Locate the cell with the specified text and output its (X, Y) center coordinate. 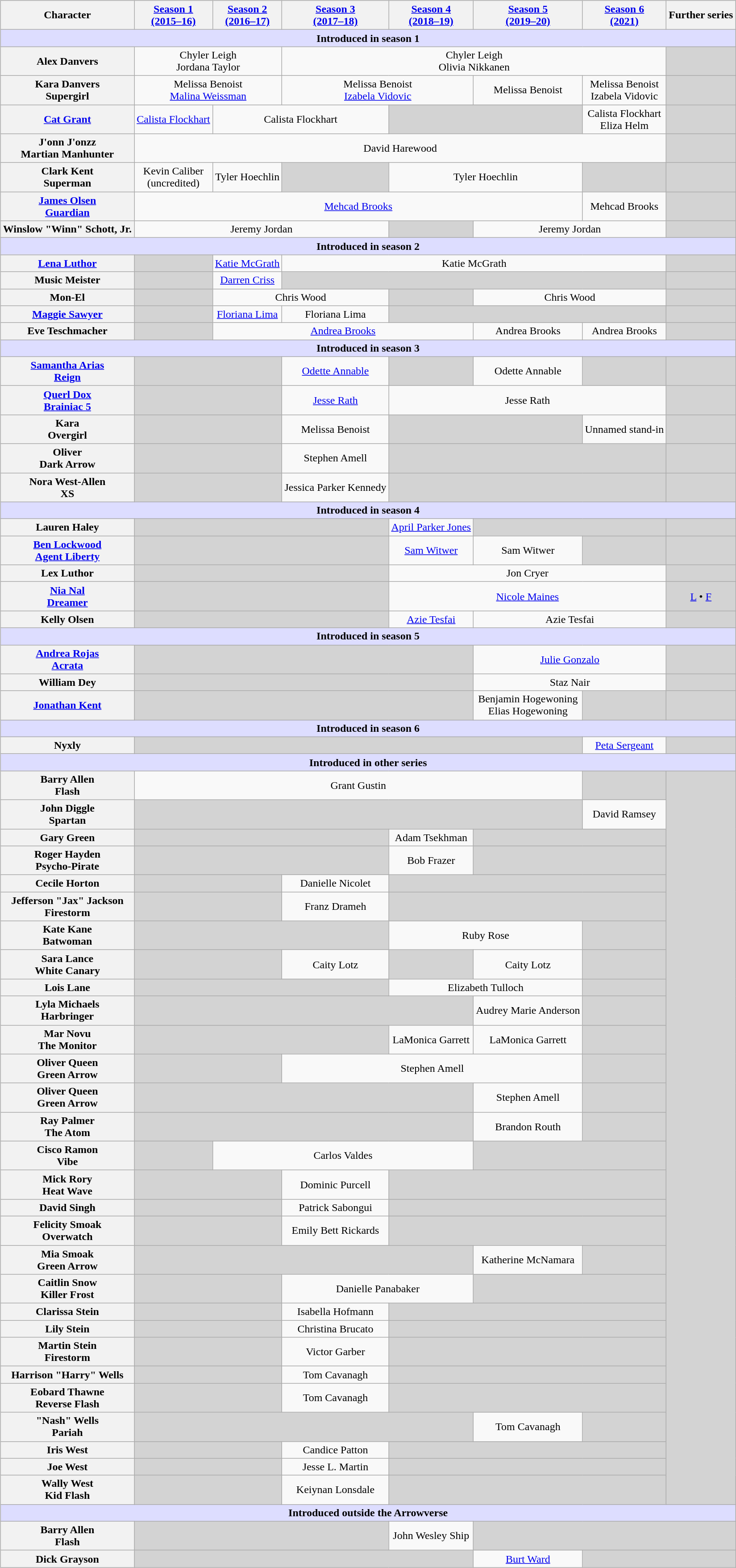
Winslow "Winn" Schott, Jr. (67, 229)
Julie Gonzalo (570, 660)
Ray PalmerThe Atom (67, 1126)
Candice Patton (336, 1450)
Wally WestKid Flash (67, 1489)
Music Meister (67, 280)
Introduced in season 4 (368, 510)
Audrey Marie Anderson (528, 1010)
Season 4(2018–19) (431, 15)
Isabella Hofmann (336, 1312)
Caitlin SnowKiller Frost (67, 1289)
David Singh (67, 1207)
Nora West-AllenXS (67, 487)
Further series (701, 15)
Brandon Routh (528, 1126)
John DiggleSpartan (67, 814)
L • F (701, 596)
Barry Allen Flash (67, 1536)
OliverDark Arrow (67, 458)
Peta Sergeant (624, 745)
Mar Novu The Monitor (67, 1040)
Samantha AriasReign (67, 371)
Lauren Haley (67, 527)
Clarissa Stein (67, 1312)
Querl Dox Brainiac 5 (67, 400)
Gary Green (67, 838)
Carlos Valdes (343, 1156)
Burt Ward (528, 1559)
Character (67, 15)
Introduced in season 3 (368, 348)
Joe West (67, 1467)
Keiynan Lonsdale (336, 1489)
Nicole Maines (528, 596)
Lex Luthor (67, 573)
Harrison "Harry" Wells (67, 1375)
Kevin Caliber (uncredited) (174, 178)
Alex Danvers (67, 61)
Nia Nal Dreamer (67, 596)
Bob Frazer (431, 860)
Adam Tsekhman (431, 838)
Chyler LeighOlivia Nikkanen (474, 61)
Dominic Purcell (336, 1184)
Victor Garber (336, 1352)
William Dey (67, 682)
Introduced in season 1 (368, 38)
Melissa BenoistMalina Weissman (208, 90)
Jesse L. Martin (336, 1467)
J'onn J'onzzMartian Manhunter (67, 148)
Introduced in season 6 (368, 728)
Jefferson "Jax" JacksonFirestorm (67, 907)
Grant Gustin (358, 785)
Lois Lane (67, 987)
David Ramsey (624, 814)
Ruby Rose (486, 935)
"Nash" WellsPariah (67, 1427)
Season 6(2021) (624, 15)
Eobard ThawneReverse Flash (67, 1398)
Iris West (67, 1450)
Mick RoryHeat Wave (67, 1184)
Sara LanceWhite Canary (67, 965)
James OlsenGuardian (67, 206)
Ben Lockwood Agent Liberty (67, 551)
Season 1(2015–16) (174, 15)
Mia SmoakGreen Arrow (67, 1259)
Staz Nair (570, 682)
Barry AllenFlash (67, 785)
Jessica Parker Kennedy (336, 487)
Roger HaydenPsycho-Pirate (67, 860)
Clark Kent Superman (67, 178)
April Parker Jones (431, 527)
David Harewood (400, 148)
Kate Kane Batwoman (67, 935)
Andrea RojasAcrata (67, 660)
Introduced outside the Arrowverse (368, 1513)
Season 5(2019–20) (528, 15)
Kara DanversSupergirl (67, 90)
Danielle Panabaker (378, 1289)
Jon Cryer (528, 573)
Martin SteinFirestorm (67, 1352)
Lyla Michaels Harbringer (67, 1010)
Dick Grayson (67, 1559)
Felicity SmoakOverwatch (67, 1231)
Introduced in other series (368, 762)
John Wesley Ship (431, 1536)
Kelly Olsen (67, 619)
Lily Stein (67, 1329)
Season 3(2017–18) (336, 15)
Franz Drameh (336, 907)
Introduced in season 2 (368, 246)
Lena Luthor (67, 263)
Chyler LeighJordana Taylor (208, 61)
Calista FlockhartEliza Helm (624, 119)
Elizabeth Tulloch (486, 987)
Jonathan Kent (67, 705)
Unnamed stand-in (624, 429)
Darren Criss (247, 280)
Danielle Nicolet (336, 884)
Katherine McNamara (528, 1259)
Cisco RamonVibe (67, 1156)
Benjamin HogewoningElias Hogewoning (528, 705)
Season 2(2016–17) (247, 15)
Introduced in season 5 (368, 636)
Cat Grant (67, 119)
Christina Brucato (336, 1329)
Mon-El (67, 297)
Patrick Sabongui (336, 1207)
Cecile Horton (67, 884)
Emily Bett Rickards (336, 1231)
Maggie Sawyer (67, 314)
Nyxly (67, 745)
Eve Teschmacher (67, 331)
KaraOvergirl (67, 429)
